Provide the [x, y] coordinate of the cell's center where the given text is located.  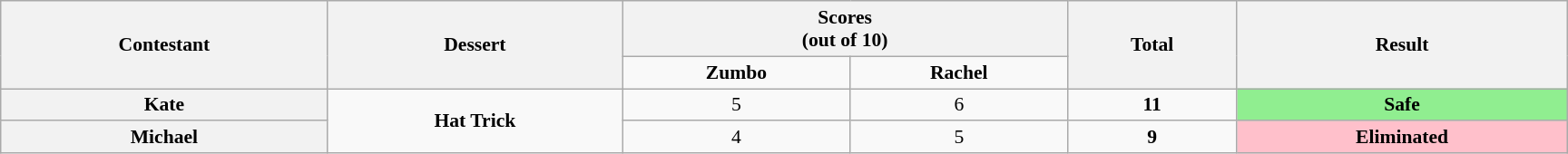
11 [1152, 105]
Michael [164, 138]
9 [1152, 138]
Rachel [959, 72]
Kate [164, 105]
Scores(out of 10) [846, 29]
Safe [1402, 105]
Total [1152, 45]
4 [737, 138]
Contestant [164, 45]
Hat Trick [475, 121]
Zumbo [737, 72]
6 [959, 105]
Eliminated [1402, 138]
Dessert [475, 45]
Result [1402, 45]
